Provide the (X, Y) coordinate of the cell's center where the given text is located.  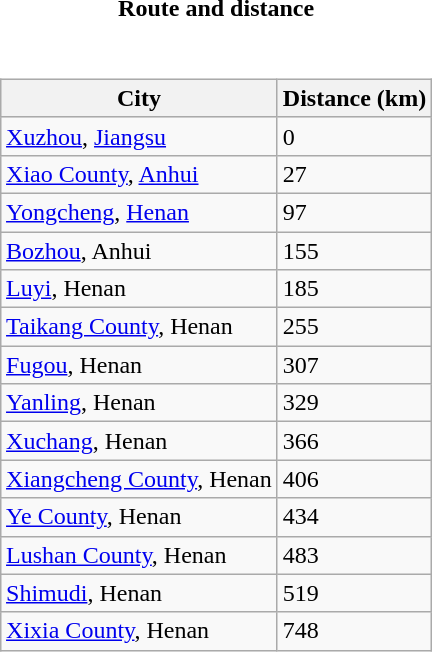
406 (354, 479)
Xuzhou, Jiangsu (140, 136)
483 (354, 555)
519 (354, 593)
27 (354, 174)
185 (354, 289)
Xiangcheng County, Henan (140, 479)
Fugou, Henan (140, 365)
97 (354, 212)
434 (354, 517)
Bozhou, Anhui (140, 251)
Yongcheng, Henan (140, 212)
Ye County, Henan (140, 517)
City (140, 98)
Luyi, Henan (140, 289)
0 (354, 136)
255 (354, 327)
307 (354, 365)
Taikang County, Henan (140, 327)
Xiao County, Anhui (140, 174)
Xuchang, Henan (140, 441)
Lushan County, Henan (140, 555)
155 (354, 251)
748 (354, 631)
Yanling, Henan (140, 403)
Xixia County, Henan (140, 631)
329 (354, 403)
Distance (km) (354, 98)
Shimudi, Henan (140, 593)
366 (354, 441)
